Find where the given text appears and provide that cell's center as (X, Y) coordinate. 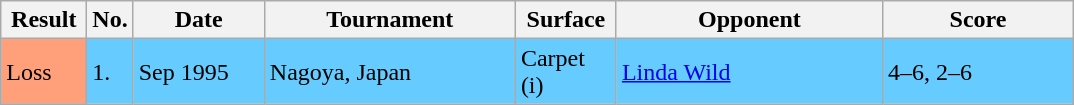
Tournament (390, 20)
Loss (44, 72)
1. (110, 72)
Result (44, 20)
Nagoya, Japan (390, 72)
Carpet (i) (566, 72)
Sep 1995 (198, 72)
Opponent (749, 20)
4–6, 2–6 (978, 72)
Score (978, 20)
Date (198, 20)
Linda Wild (749, 72)
No. (110, 20)
Surface (566, 20)
